Scan for the cell matching the given text and deliver its [x, y] coordinate at center. 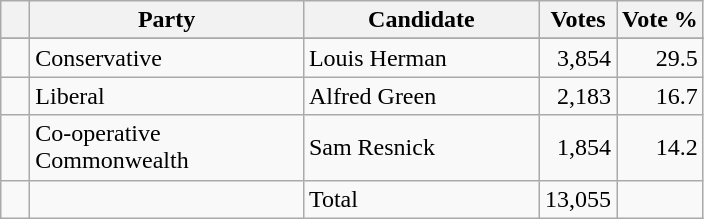
Alfred Green [421, 96]
1,854 [578, 148]
Sam Resnick [421, 148]
16.7 [660, 96]
14.2 [660, 148]
Candidate [421, 20]
2,183 [578, 96]
Total [421, 199]
Louis Herman [421, 58]
Vote % [660, 20]
13,055 [578, 199]
Party [167, 20]
3,854 [578, 58]
Liberal [167, 96]
Co-operative Commonwealth [167, 148]
Conservative [167, 58]
Votes [578, 20]
29.5 [660, 58]
